Determine the (x, y) coordinate at the center of the cell enclosing the given text.  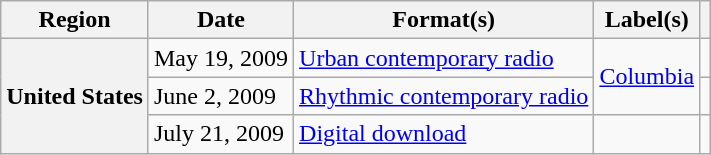
Rhythmic contemporary radio (444, 96)
July 21, 2009 (220, 134)
Urban contemporary radio (444, 58)
June 2, 2009 (220, 96)
Region (75, 20)
Format(s) (444, 20)
Date (220, 20)
May 19, 2009 (220, 58)
United States (75, 96)
Digital download (444, 134)
Label(s) (647, 20)
Columbia (647, 77)
